Pinpoint the cell where the given text exists, returning its (x, y) midpoint coordinate. 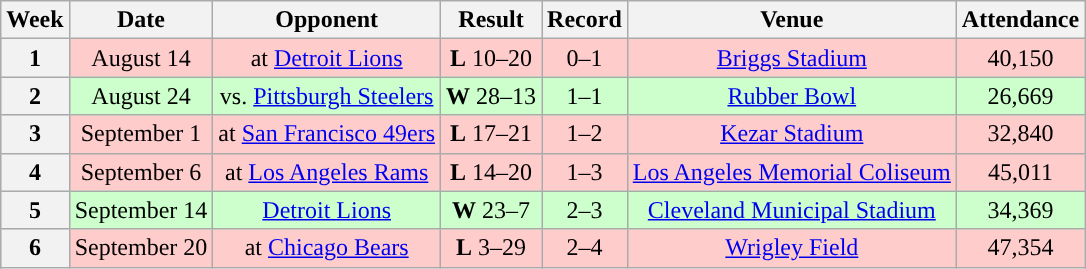
Attendance (1020, 20)
26,669 (1020, 96)
September 6 (141, 172)
32,840 (1020, 134)
2–3 (585, 210)
August 24 (141, 96)
vs. Pittsburgh Steelers (327, 96)
3 (35, 134)
1–1 (585, 96)
at Chicago Bears (327, 248)
Venue (792, 20)
4 (35, 172)
Wrigley Field (792, 248)
1–3 (585, 172)
September 20 (141, 248)
at Los Angeles Rams (327, 172)
Record (585, 20)
2 (35, 96)
6 (35, 248)
Week (35, 20)
0–1 (585, 58)
August 14 (141, 58)
W 23–7 (492, 210)
Result (492, 20)
Kezar Stadium (792, 134)
40,150 (1020, 58)
Opponent (327, 20)
Rubber Bowl (792, 96)
Date (141, 20)
L 10–20 (492, 58)
at Detroit Lions (327, 58)
Briggs Stadium (792, 58)
47,354 (1020, 248)
Detroit Lions (327, 210)
W 28–13 (492, 96)
L 14–20 (492, 172)
Los Angeles Memorial Coliseum (792, 172)
September 14 (141, 210)
1–2 (585, 134)
L 17–21 (492, 134)
September 1 (141, 134)
at San Francisco 49ers (327, 134)
2–4 (585, 248)
34,369 (1020, 210)
L 3–29 (492, 248)
1 (35, 58)
45,011 (1020, 172)
5 (35, 210)
Cleveland Municipal Stadium (792, 210)
